Locate the cell with the specified text and output its (x, y) center coordinate. 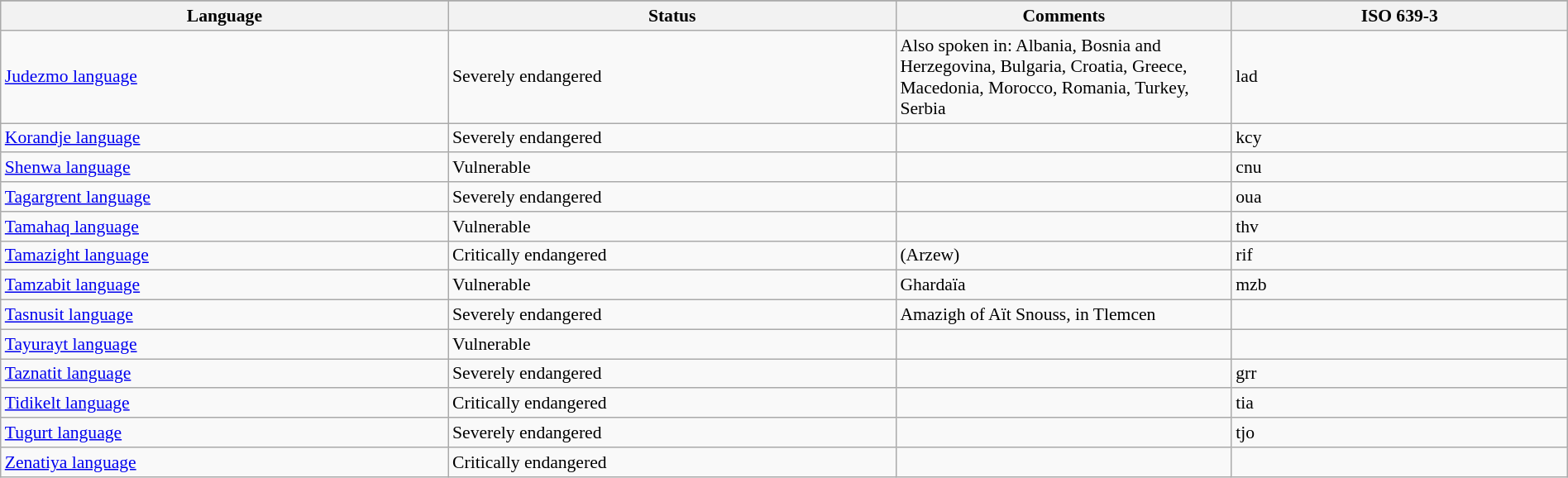
cnu (1399, 167)
Tugurt language (225, 433)
Ghardaïa (1064, 285)
mzb (1399, 285)
Tamzabit language (225, 285)
Tayurayt language (225, 344)
ISO 639-3 (1399, 16)
Tasnusit language (225, 314)
(Arzew) (1064, 256)
Korandje language (225, 137)
kcy (1399, 137)
Also spoken in: Albania, Bosnia and Herzegovina, Bulgaria, Croatia, Greece, Macedonia, Morocco, Romania, Turkey, Serbia (1064, 76)
Tagargrent language (225, 197)
Tidikelt language (225, 403)
tjo (1399, 433)
Status (672, 16)
Judezmo language (225, 76)
Amazigh of Aït Snouss, in Tlemcen (1064, 314)
oua (1399, 197)
Tamahaq language (225, 226)
tia (1399, 403)
grr (1399, 374)
rif (1399, 256)
Tamazight language (225, 256)
Taznatit language (225, 374)
Zenatiya language (225, 461)
lad (1399, 76)
Shenwa language (225, 167)
thv (1399, 226)
Comments (1064, 16)
Language (225, 16)
